For the text-containing cell, return its midpoint in (x, y) coordinate format. 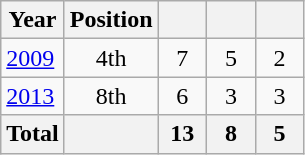
2009 (33, 58)
Total (33, 134)
8 (232, 134)
6 (182, 96)
2013 (33, 96)
8th (111, 96)
Year (33, 20)
13 (182, 134)
4th (111, 58)
2 (280, 58)
Position (111, 20)
7 (182, 58)
